Find where the given text appears and provide that cell's center as (X, Y) coordinate. 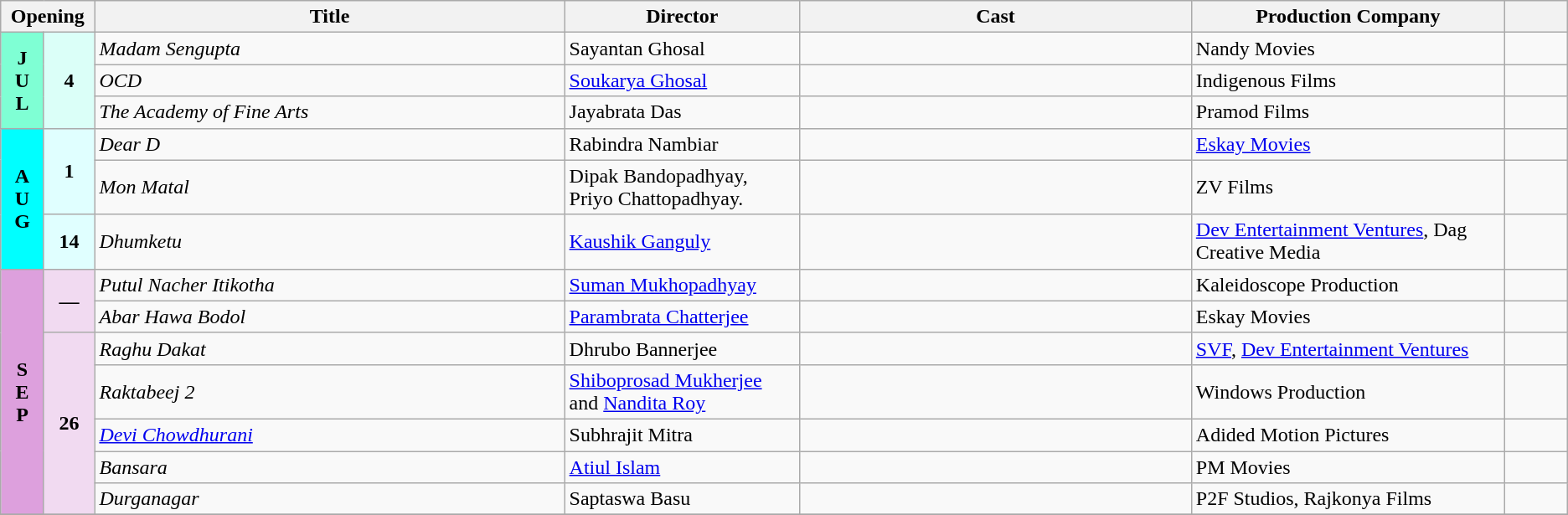
ZV Films (1348, 188)
14 (69, 241)
Shiboprosad Mukherjee and Nandita Roy (682, 392)
Suman Mukhopadhyay (682, 285)
Raghu Dakat (330, 348)
Dear D (330, 144)
Parambrata Chatterjee (682, 317)
Devi Chowdhurani (330, 435)
OCD (330, 80)
Durganagar (330, 499)
AUG (22, 198)
Production Company (1348, 17)
SVF, Dev Entertainment Ventures (1348, 348)
Bansara (330, 466)
Subhrajit Mitra (682, 435)
Dev Entertainment Ventures, Dag Creative Media (1348, 241)
Nandy Movies (1348, 49)
Opening (48, 17)
Jayabrata Das (682, 112)
PM Movies (1348, 466)
Saptaswa Basu (682, 499)
Title (330, 17)
Putul Nacher Itikotha (330, 285)
Indigenous Films (1348, 80)
Sayantan Ghosal (682, 49)
JUL (22, 80)
Atiul Islam (682, 466)
SEP (22, 392)
Mon Matal (330, 188)
26 (69, 424)
Kaushik Ganguly (682, 241)
P2F Studios, Rajkonya Films (1348, 499)
Madam Sengupta (330, 49)
Dipak Bandopadhyay, Priyo Chattopadhyay. (682, 188)
Rabindra Nambiar (682, 144)
Abar Hawa Bodol (330, 317)
The Academy of Fine Arts (330, 112)
Dhumketu (330, 241)
Windows Production (1348, 392)
— (69, 301)
Pramod Films (1348, 112)
Cast (996, 17)
1 (69, 171)
Kaleidoscope Production (1348, 285)
Director (682, 17)
Soukarya Ghosal (682, 80)
Raktabeej 2 (330, 392)
4 (69, 80)
Adided Motion Pictures (1348, 435)
Dhrubo Bannerjee (682, 348)
